Detect which cell encompasses the target text, then output its [x, y] center coordinate. 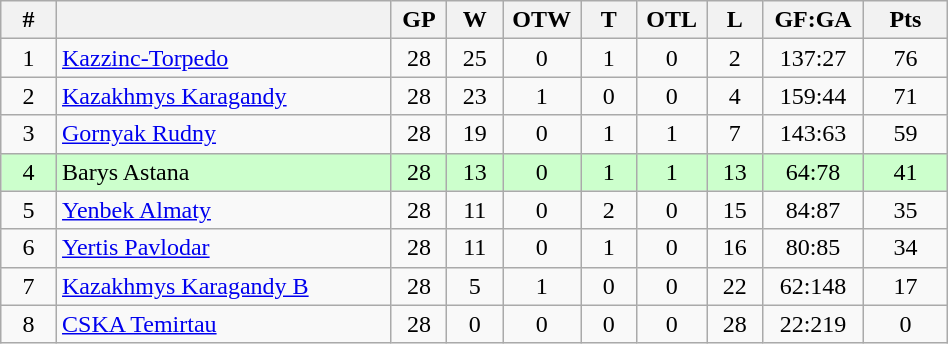
Barys Astana [224, 172]
159:44 [814, 96]
6 [29, 248]
62:148 [814, 286]
CSKA Temirtau [224, 324]
84:87 [814, 210]
71 [906, 96]
137:27 [814, 58]
22 [735, 286]
16 [735, 248]
Kazakhmys Karagandy B [224, 286]
34 [906, 248]
23 [475, 96]
Gornyak Rudny [224, 134]
Kazakhmys Karagandy [224, 96]
OTL [672, 20]
25 [475, 58]
76 [906, 58]
19 [475, 134]
Pts [906, 20]
15 [735, 210]
W [475, 20]
8 [29, 324]
Kazzinc-Torpedo [224, 58]
L [735, 20]
143:63 [814, 134]
# [29, 20]
59 [906, 134]
64:78 [814, 172]
17 [906, 286]
GF:GA [814, 20]
T [609, 20]
35 [906, 210]
Yertis Pavlodar [224, 248]
41 [906, 172]
22:219 [814, 324]
GP [419, 20]
80:85 [814, 248]
Yenbek Almaty [224, 210]
3 [29, 134]
OTW [542, 20]
